Output the [x, y] coordinate of the center of the cell containing the given text.  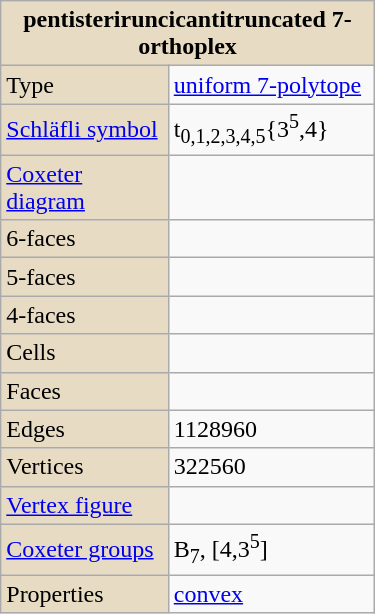
Faces [85, 391]
Coxeter diagram [85, 188]
Coxeter groups [85, 550]
Schläfli symbol [85, 130]
Edges [85, 429]
322560 [271, 467]
pentisteriruncicantitruncated 7-orthoplex [188, 34]
Vertex figure [85, 505]
5-faces [85, 277]
convex [271, 594]
t0,1,2,3,4,5{35,4} [271, 130]
uniform 7-polytope [271, 85]
4-faces [85, 315]
Type [85, 85]
Properties [85, 594]
6-faces [85, 239]
Cells [85, 353]
B7, [4,35] [271, 550]
Vertices [85, 467]
1128960 [271, 429]
